Capture the cell that displays the provided text and extract its (x, y) central coordinate. 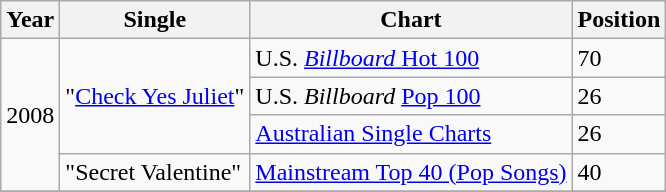
Chart (411, 20)
"Check Yes Juliet" (155, 96)
Year (30, 20)
40 (619, 172)
Australian Single Charts (411, 134)
Single (155, 20)
2008 (30, 115)
U.S. Billboard Hot 100 (411, 58)
Position (619, 20)
"Secret Valentine" (155, 172)
U.S. Billboard Pop 100 (411, 96)
70 (619, 58)
Mainstream Top 40 (Pop Songs) (411, 172)
